Extract the (X, Y) coordinate from the center of the cell holding the provided text.  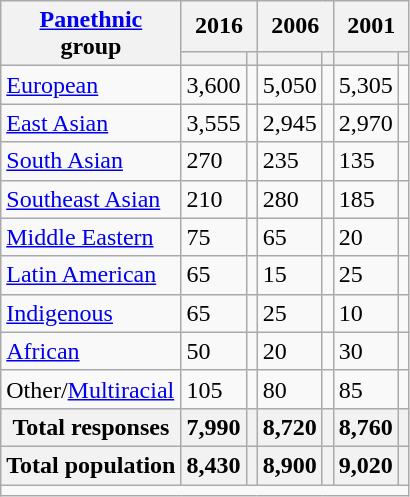
European (91, 85)
Indigenous (91, 313)
Other/Multiracial (91, 389)
9,020 (366, 465)
8,900 (290, 465)
5,050 (290, 85)
75 (214, 237)
8,720 (290, 427)
2001 (371, 26)
85 (366, 389)
Panethnicgroup (91, 34)
235 (290, 161)
7,990 (214, 427)
30 (366, 351)
8,430 (214, 465)
Latin American (91, 275)
2,970 (366, 123)
South Asian (91, 161)
Total population (91, 465)
105 (214, 389)
135 (366, 161)
185 (366, 199)
3,600 (214, 85)
Southeast Asian (91, 199)
8,760 (366, 427)
2016 (219, 26)
African (91, 351)
Total responses (91, 427)
210 (214, 199)
80 (290, 389)
280 (290, 199)
2006 (295, 26)
15 (290, 275)
50 (214, 351)
270 (214, 161)
East Asian (91, 123)
2,945 (290, 123)
3,555 (214, 123)
10 (366, 313)
Middle Eastern (91, 237)
5,305 (366, 85)
